Provide the [X, Y] coordinate of the cell's center where the given text is located.  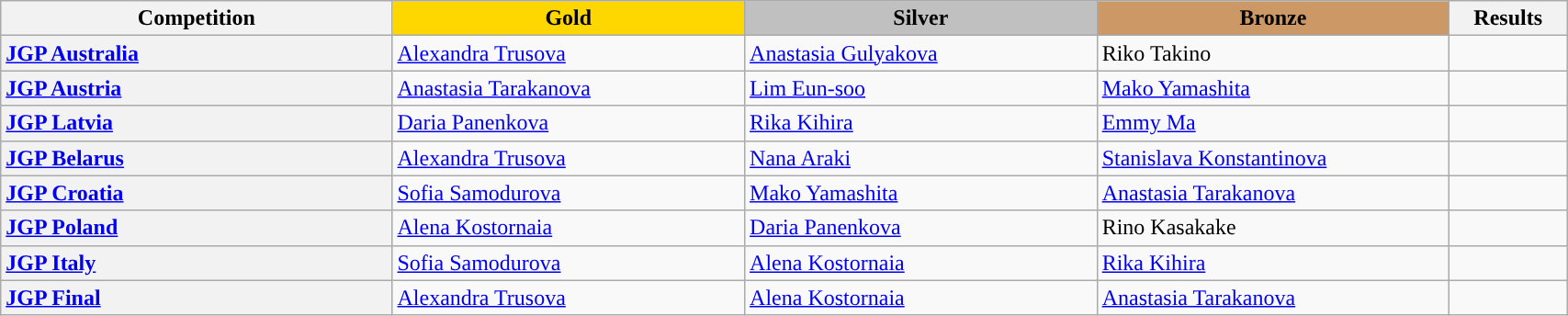
Results [1508, 18]
JGP Belarus [197, 158]
Gold [569, 18]
Anastasia Gulyakova [921, 53]
JGP Poland [197, 228]
Stanislava Konstantinova [1273, 158]
JGP Final [197, 298]
Emmy Ma [1273, 123]
Lim Eun-soo [921, 88]
Rino Kasakake [1273, 228]
Silver [921, 18]
Bronze [1273, 18]
JGP Latvia [197, 123]
Nana Araki [921, 158]
JGP Australia [197, 53]
Riko Takino [1273, 53]
JGP Austria [197, 88]
JGP Italy [197, 263]
JGP Croatia [197, 193]
Competition [197, 18]
